Search for the cell housing the specified text and yield its (x, y) center coordinate. 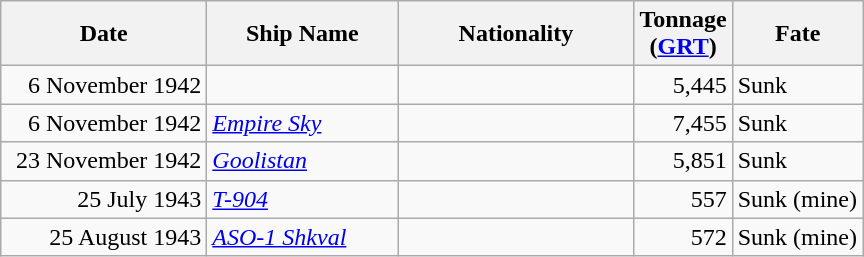
Fate (798, 34)
25 July 1943 (104, 199)
Empire Sky (302, 123)
ASO-1 Shkval (302, 237)
25 August 1943 (104, 237)
Tonnage(GRT) (683, 34)
5,445 (683, 85)
7,455 (683, 123)
Goolistan (302, 161)
572 (683, 237)
557 (683, 199)
T-904 (302, 199)
5,851 (683, 161)
Nationality (516, 34)
23 November 1942 (104, 161)
Ship Name (302, 34)
Date (104, 34)
